From the cell containing the given text, extract its center point as (x, y) coordinate. 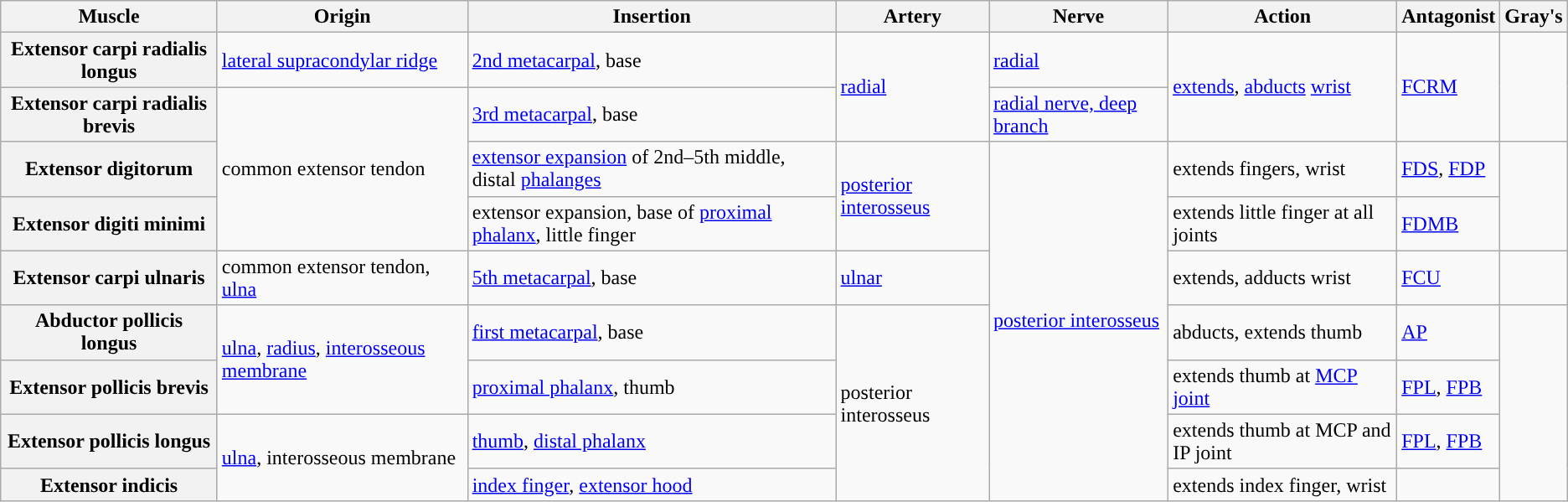
Extensor digiti minimi (109, 223)
Extensor digitorum (109, 169)
Antagonist (1449, 17)
2nd metacarpal, base (652, 60)
Extensor pollicis longus (109, 441)
ulna, interosseous membrane (342, 458)
FDMB (1449, 223)
extends fingers, wrist (1283, 169)
thumb, distal phalanx (652, 441)
radial nerve, deep branch (1079, 114)
extends index finger, wrist (1283, 484)
Extensor pollicis brevis (109, 387)
Insertion (652, 17)
extensor expansion of 2nd–5th middle, distal phalanges (652, 169)
FDS, FDP (1449, 169)
Extensor carpi radialis brevis (109, 114)
ulnar (912, 278)
3rd metacarpal, base (652, 114)
proximal phalanx, thumb (652, 387)
Origin (342, 17)
index finger, extensor hood (652, 484)
extensor expansion, base of proximal phalanx, little finger (652, 223)
Action (1283, 17)
Extensor carpi ulnaris (109, 278)
AP (1449, 332)
Abductor pollicis longus (109, 332)
extends, adducts wrist (1283, 278)
extends little finger at all joints (1283, 223)
Extensor carpi radialis longus (109, 60)
extends, abducts wrist (1283, 87)
ulna, radius, interosseous membrane (342, 360)
common extensor tendon (342, 169)
extends thumb at MCP joint (1283, 387)
abducts, extends thumb (1283, 332)
FCRM (1449, 87)
extends thumb at MCP and IP joint (1283, 441)
Muscle (109, 17)
5th metacarpal, base (652, 278)
Nerve (1079, 17)
Artery (912, 17)
lateral supracondylar ridge (342, 60)
common extensor tendon, ulna (342, 278)
FCU (1449, 278)
Gray's (1534, 17)
first metacarpal, base (652, 332)
Extensor indicis (109, 484)
